Extract the (X, Y) coordinate from the center of the cell holding the provided text.  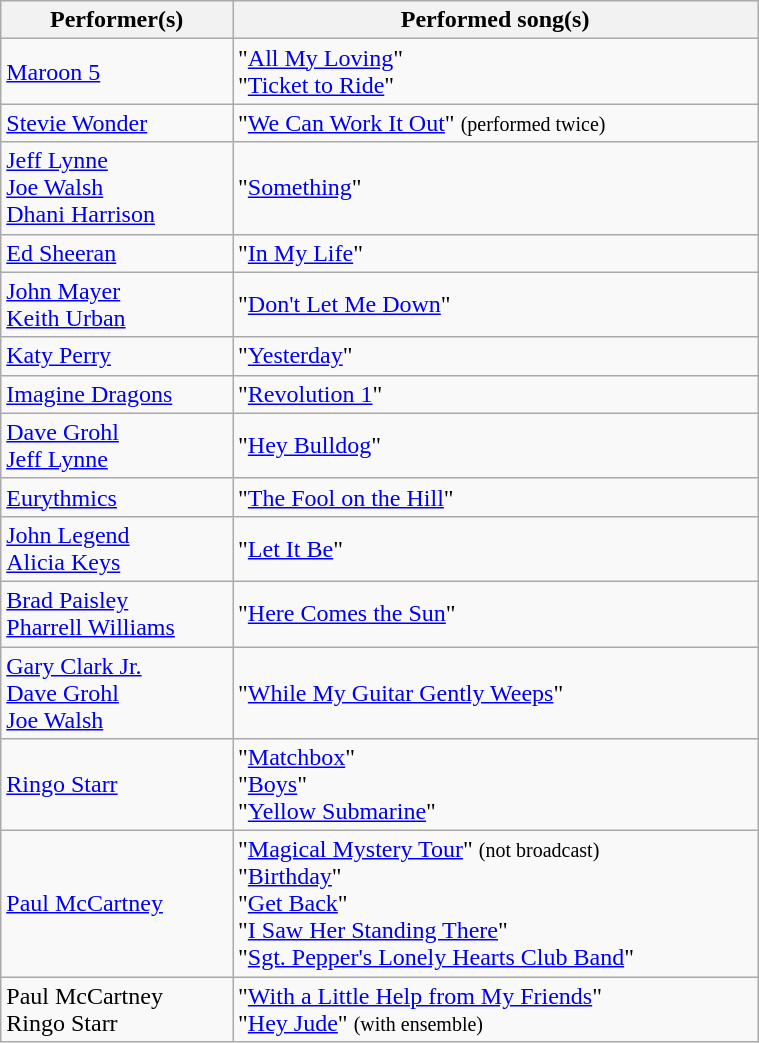
"Here Comes the Sun" (496, 614)
Dave Grohl Jeff Lynne (117, 446)
"Magical Mystery Tour" (not broadcast)"Birthday""Get Back""I Saw Her Standing There""Sgt. Pepper's Lonely Hearts Club Band" (496, 904)
"The Fool on the Hill" (496, 497)
"Something" (496, 188)
"Let It Be" (496, 548)
Stevie Wonder (117, 123)
Eurythmics (117, 497)
Katy Perry (117, 356)
Gary Clark Jr.Dave GrohlJoe Walsh (117, 692)
"Don't Let Me Down" (496, 304)
"Revolution 1" (496, 394)
"Matchbox""Boys""Yellow Submarine" (496, 785)
"All My Loving""Ticket to Ride" (496, 72)
Brad PaisleyPharrell Williams (117, 614)
John MayerKeith Urban (117, 304)
"Hey Bulldog" (496, 446)
Maroon 5 (117, 72)
"With a Little Help from My Friends""Hey Jude" (with ensemble) (496, 1010)
Ringo Starr (117, 785)
Performed song(s) (496, 20)
"We Can Work It Out" (performed twice) (496, 123)
Performer(s) (117, 20)
"While My Guitar Gently Weeps" (496, 692)
"In My Life" (496, 253)
Paul McCartney (117, 904)
Imagine Dragons (117, 394)
John LegendAlicia Keys (117, 548)
Jeff LynneJoe WalshDhani Harrison (117, 188)
Ed Sheeran (117, 253)
"Yesterday" (496, 356)
Paul McCartneyRingo Starr (117, 1010)
